Search for the cell housing the specified text and yield its (X, Y) center coordinate. 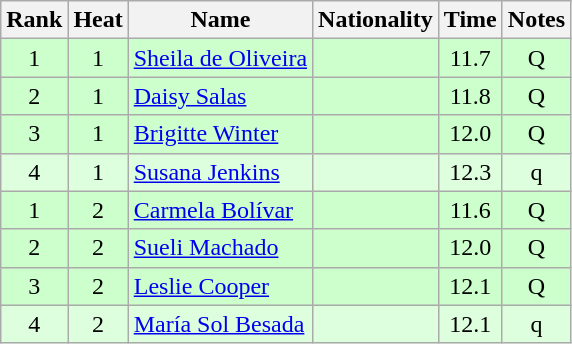
12.3 (470, 172)
Sheila de Oliveira (220, 58)
Name (220, 20)
Carmela Bolívar (220, 210)
Sueli Machado (220, 248)
11.7 (470, 58)
Daisy Salas (220, 96)
Leslie Cooper (220, 286)
Heat (98, 20)
María Sol Besada (220, 324)
11.6 (470, 210)
Nationality (376, 20)
Susana Jenkins (220, 172)
Rank (34, 20)
11.8 (470, 96)
Brigitte Winter (220, 134)
Notes (536, 20)
Time (470, 20)
